Determine the (X, Y) coordinate at the center of the cell enclosing the given text.  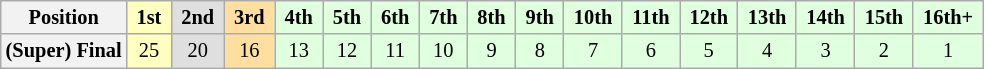
11 (395, 51)
12 (347, 51)
5 (709, 51)
12th (709, 17)
11th (650, 17)
7 (593, 51)
3 (825, 51)
1st (150, 17)
2nd (198, 17)
9th (540, 17)
20 (198, 51)
(Super) Final (64, 51)
8 (540, 51)
6 (650, 51)
14th (825, 17)
10 (443, 51)
5th (347, 17)
4 (767, 51)
16 (249, 51)
7th (443, 17)
15th (884, 17)
3rd (249, 17)
2 (884, 51)
6th (395, 17)
4th (299, 17)
1 (948, 51)
10th (593, 17)
16th+ (948, 17)
8th (491, 17)
Position (64, 17)
13th (767, 17)
13 (299, 51)
9 (491, 51)
25 (150, 51)
